Return the (x, y) coordinate for the center point of the cell that contains the specified text.  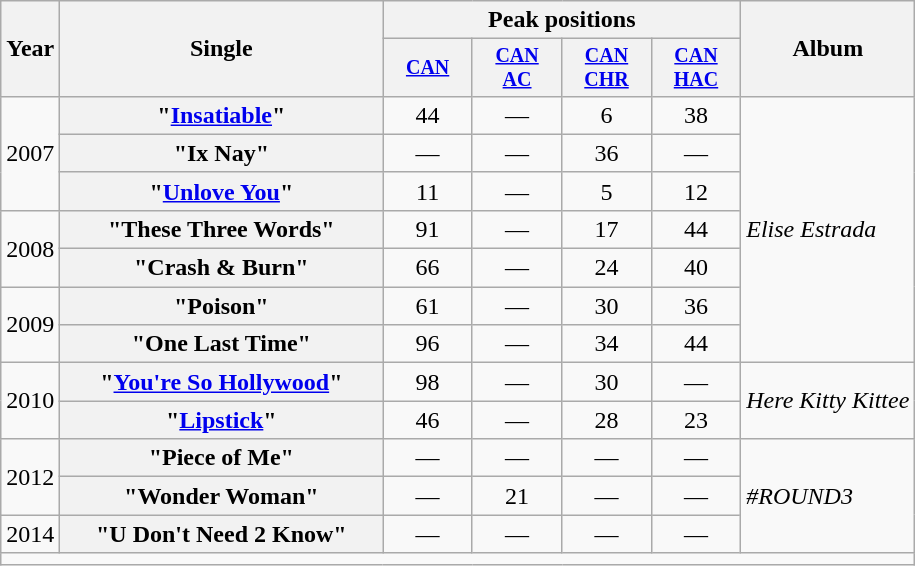
2007 (30, 153)
38 (696, 115)
"These Three Words" (222, 229)
2009 (30, 325)
"Ix Nay" (222, 153)
CAN HAC (696, 68)
"Poison" (222, 306)
"Insatiable" (222, 115)
40 (696, 268)
"You're So Hollywood" (222, 382)
11 (428, 191)
Elise Estrada (828, 229)
28 (606, 420)
34 (606, 344)
23 (696, 420)
CANAC (516, 68)
2008 (30, 248)
"Unlove You" (222, 191)
2014 (30, 534)
"Piece of Me" (222, 458)
17 (606, 229)
"Wonder Woman" (222, 496)
Album (828, 49)
21 (516, 496)
46 (428, 420)
"One Last Time" (222, 344)
#ROUND3 (828, 496)
2012 (30, 477)
"Lipstick" (222, 420)
Here Kitty Kittee (828, 401)
"Crash & Burn" (222, 268)
5 (606, 191)
"U Don't Need 2 Know" (222, 534)
Peak positions (562, 20)
12 (696, 191)
98 (428, 382)
Year (30, 49)
96 (428, 344)
66 (428, 268)
Single (222, 49)
CAN (428, 68)
CAN CHR (606, 68)
6 (606, 115)
24 (606, 268)
2010 (30, 401)
61 (428, 306)
91 (428, 229)
